Search for the cell housing the specified text and yield its (X, Y) center coordinate. 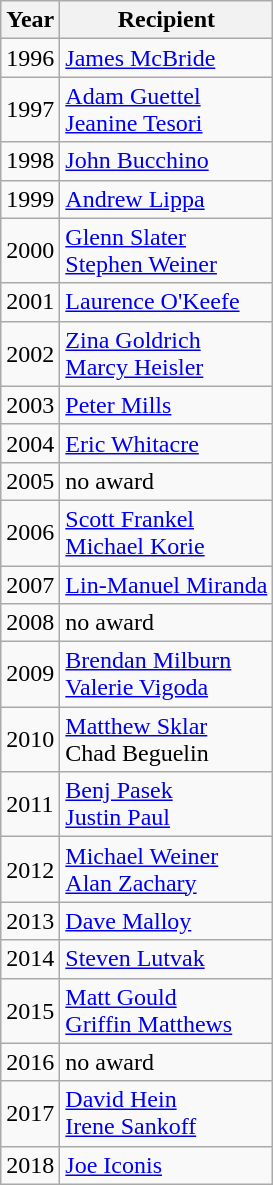
David HeinIrene Sankoff (166, 1114)
2018 (30, 1165)
2008 (30, 623)
Glenn SlaterStephen Weiner (166, 250)
1998 (30, 161)
Joe Iconis (166, 1165)
Laurence O'Keefe (166, 302)
John Bucchino (166, 161)
Recipient (166, 20)
2002 (30, 354)
Michael WeinerAlan Zachary (166, 870)
James McBride (166, 58)
2001 (30, 302)
Andrew Lippa (166, 199)
2013 (30, 921)
2017 (30, 1114)
2016 (30, 1062)
Year (30, 20)
Adam GuettelJeanine Tesori (166, 110)
2011 (30, 804)
Dave Malloy (166, 921)
2005 (30, 481)
Eric Whitacre (166, 443)
2007 (30, 585)
Scott FrankelMichael Korie (166, 532)
2009 (30, 674)
Steven Lutvak (166, 959)
2003 (30, 405)
2012 (30, 870)
Matthew SklarChad Beguelin (166, 740)
2015 (30, 1010)
Benj PasekJustin Paul (166, 804)
1996 (30, 58)
2006 (30, 532)
2000 (30, 250)
1997 (30, 110)
2014 (30, 959)
Zina GoldrichMarcy Heisler (166, 354)
2004 (30, 443)
Lin-Manuel Miranda (166, 585)
2010 (30, 740)
Peter Mills (166, 405)
1999 (30, 199)
Matt GouldGriffin Matthews (166, 1010)
Brendan MilburnValerie Vigoda (166, 674)
